Extract the [x, y] coordinate from the center of the cell holding the provided text.  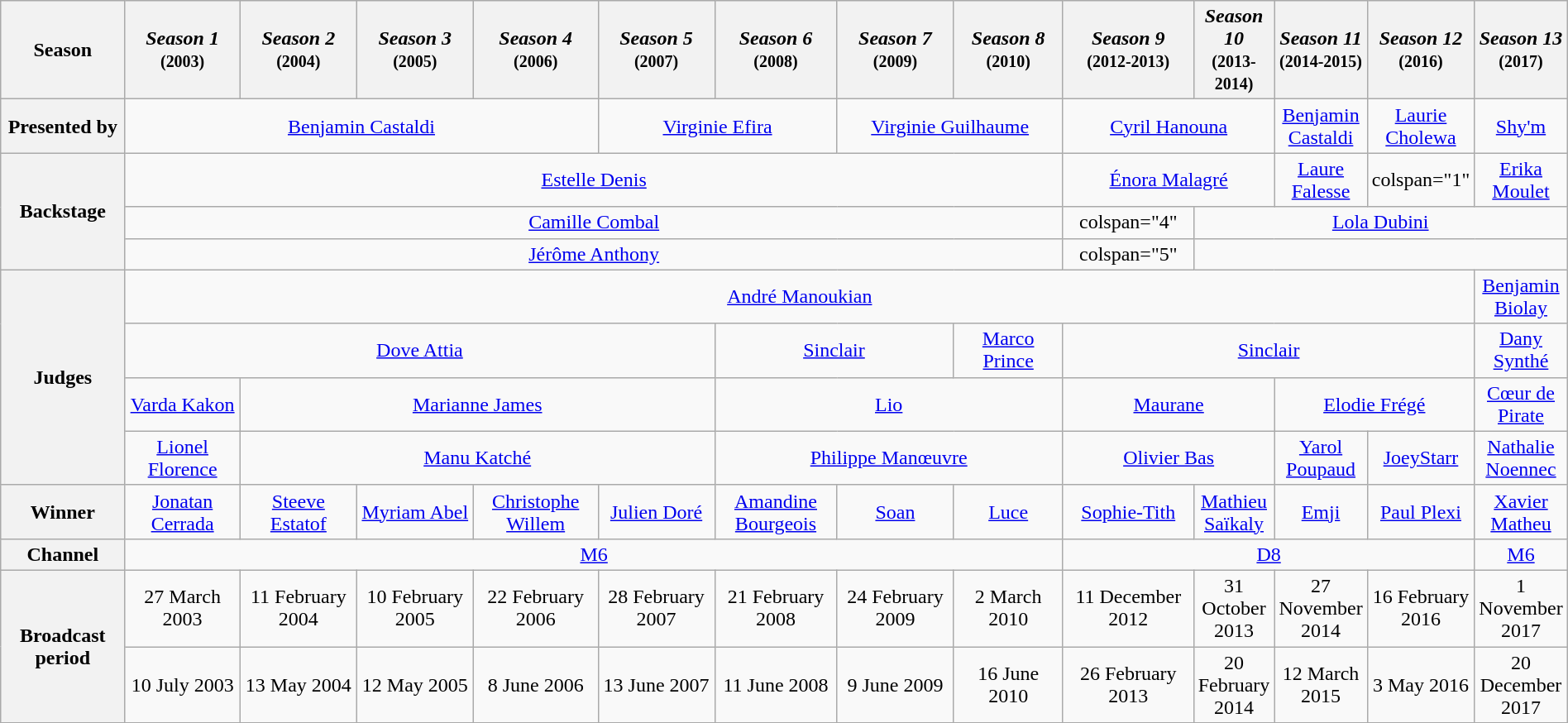
Season 4(2006) [536, 50]
Season 10(2013-2014) [1234, 50]
8 June 2006 [536, 685]
Laure Falesse [1321, 180]
11 December 2012 [1128, 608]
colspan="4" [1128, 223]
colspan="5" [1128, 254]
Virginie Efira [718, 126]
10 July 2003 [183, 685]
Sophie-Tith [1128, 511]
Lionel Florence [183, 458]
21 February 2008 [776, 608]
2 March 2010 [1008, 608]
Varda Kakon [183, 404]
Cœur de Pirate [1521, 404]
Paul Plexi [1421, 511]
Mathieu Saïkaly [1234, 511]
Christophe Willem [536, 511]
Amandine Bourgeois [776, 511]
Erika Moulet [1521, 180]
Backstage [63, 212]
Camille Combal [594, 223]
Season 11(2014-2015) [1321, 50]
Steeve Estatof [298, 511]
Broadcastperiod [63, 646]
20 February 2014 [1234, 685]
3 May 2016 [1421, 685]
24 February 2009 [895, 608]
13 June 2007 [657, 685]
Laurie Cholewa [1421, 126]
Manu Katché [477, 458]
Lola Dubini [1380, 223]
Presented by [63, 126]
André Manoukian [800, 296]
11 June 2008 [776, 685]
Elodie Frégé [1374, 404]
Dany Synthé [1521, 351]
12 May 2005 [415, 685]
Soan [895, 511]
Luce [1008, 511]
Channel [63, 554]
Season 7(2009) [895, 50]
Julien Doré [657, 511]
Cyril Hanouna [1168, 126]
Olivier Bas [1168, 458]
Énora Malagré [1168, 180]
26 February 2013 [1128, 685]
Nathalie Noennec [1521, 458]
colspan="1" [1421, 180]
Yarol Poupaud [1321, 458]
Season 2(2004) [298, 50]
16 February 2016 [1421, 608]
Lio [888, 404]
Shy'm [1521, 126]
Marco Prince [1008, 351]
Emji [1321, 511]
9 June 2009 [895, 685]
20 December 2017 [1521, 685]
Season 3(2005) [415, 50]
11 February 2004 [298, 608]
Marianne James [477, 404]
D8 [1269, 554]
Philippe Manœuvre [888, 458]
16 June 2010 [1008, 685]
Winner [63, 511]
JoeyStarr [1421, 458]
Season 1(2003) [183, 50]
1 November 2017 [1521, 608]
Season 13(2017) [1521, 50]
Season 6(2008) [776, 50]
12 March 2015 [1321, 685]
Season 12(2016) [1421, 50]
Season 5(2007) [657, 50]
22 February 2006 [536, 608]
Myriam Abel [415, 511]
27 March 2003 [183, 608]
10 February 2005 [415, 608]
Judges [63, 377]
Virginie Guilhaume [949, 126]
Benjamin Biolay [1521, 296]
28 February 2007 [657, 608]
Estelle Denis [594, 180]
Jonatan Cerrada [183, 511]
Xavier Matheu [1521, 511]
Season 8(2010) [1008, 50]
Season [63, 50]
27 November 2014 [1321, 608]
Maurane [1168, 404]
Jérôme Anthony [594, 254]
Season 9(2012-2013) [1128, 50]
13 May 2004 [298, 685]
Dove Attia [420, 351]
31 October 2013 [1234, 608]
